Pinpoint the cell where the given text exists, returning its (X, Y) midpoint coordinate. 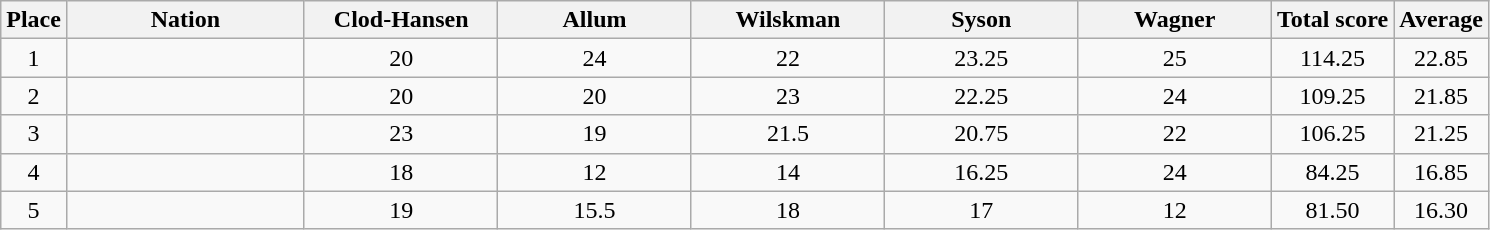
106.25 (1332, 134)
Syson (982, 20)
21.25 (1442, 134)
22.25 (982, 96)
21.5 (788, 134)
5 (34, 210)
Place (34, 20)
Wagner (1174, 20)
2 (34, 96)
3 (34, 134)
21.85 (1442, 96)
14 (788, 172)
22.85 (1442, 58)
16.30 (1442, 210)
109.25 (1332, 96)
17 (982, 210)
81.50 (1332, 210)
25 (1174, 58)
23.25 (982, 58)
20.75 (982, 134)
84.25 (1332, 172)
15.5 (594, 210)
114.25 (1332, 58)
16.25 (982, 172)
1 (34, 58)
4 (34, 172)
Total score (1332, 20)
Nation (185, 20)
Clod-Hansen (400, 20)
16.85 (1442, 172)
Allum (594, 20)
Average (1442, 20)
Wilskman (788, 20)
